Identify which cell holds the provided text, then report its (X, Y) central coordinate. 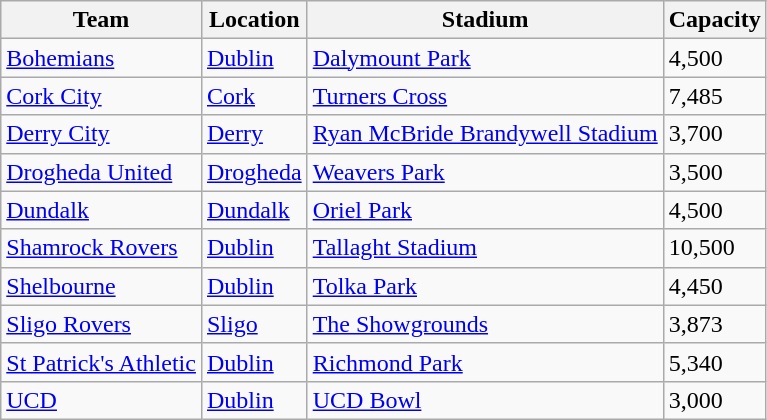
Team (102, 20)
Ryan McBride Brandywell Stadium (485, 134)
Derry City (102, 134)
3,873 (714, 324)
Tallaght Stadium (485, 248)
Oriel Park (485, 210)
4,450 (714, 286)
Shelbourne (102, 286)
Capacity (714, 20)
UCD (102, 400)
Weavers Park (485, 172)
Sligo Rovers (102, 324)
Shamrock Rovers (102, 248)
The Showgrounds (485, 324)
3,500 (714, 172)
10,500 (714, 248)
3,700 (714, 134)
7,485 (714, 96)
5,340 (714, 362)
Sligo (254, 324)
Cork City (102, 96)
Cork (254, 96)
Drogheda United (102, 172)
Drogheda (254, 172)
Bohemians (102, 58)
Dalymount Park (485, 58)
Derry (254, 134)
Turners Cross (485, 96)
Richmond Park (485, 362)
Tolka Park (485, 286)
St Patrick's Athletic (102, 362)
3,000 (714, 400)
Location (254, 20)
Stadium (485, 20)
UCD Bowl (485, 400)
